Locate the cell with the specified text and output its (x, y) center coordinate. 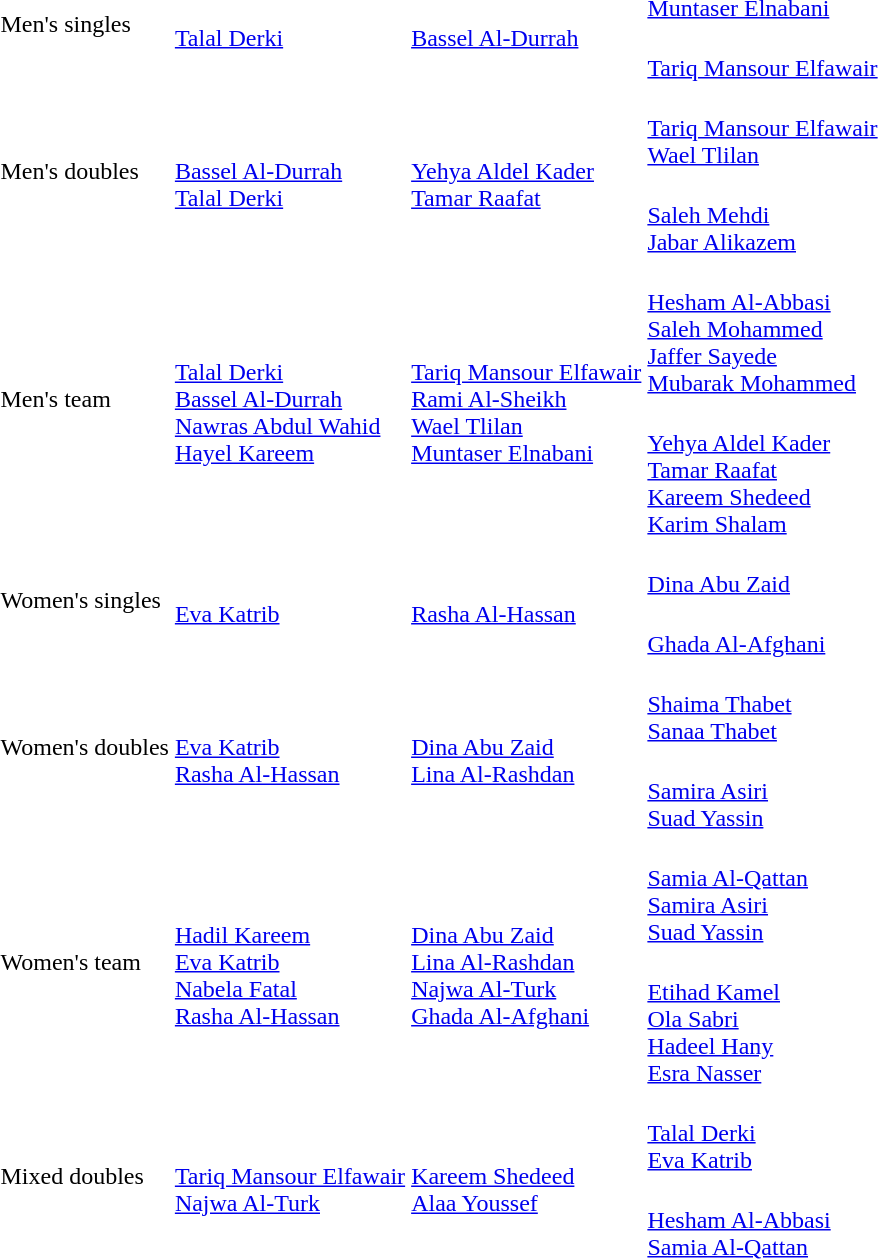
Dina Abu ZaidLina Al-Rashdan (526, 748)
Eva KatribRasha Al-Hassan (290, 748)
Bassel Al-DurrahTalal Derki (290, 172)
Talal DerkiBassel Al-DurrahNawras Abdul WahidHayel Kareem (290, 400)
Dina Abu ZaidLina Al-RashdanNajwa Al-TurkGhada Al-Afghani (526, 962)
Yehya Aldel KaderTamar Raafat (526, 172)
Hadil KareemEva KatribNabela FatalRasha Al-Hassan (290, 962)
Tariq Mansour ElfawairRami Al-SheikhWael TlilanMuntaser Elnabani (526, 400)
Eva Katrib (290, 600)
Rasha Al-Hassan (526, 600)
